From the cell containing the given text, extract its center point as (x, y) coordinate. 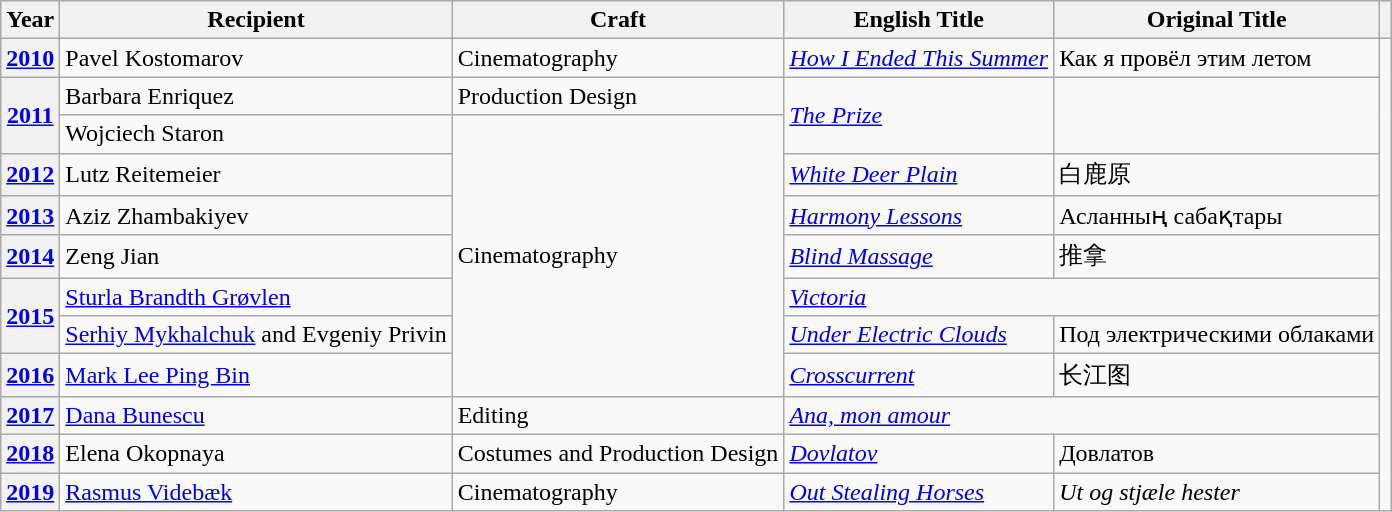
Как я провёл этим летом (1217, 58)
Dana Bunescu (256, 415)
推拿 (1217, 256)
Original Title (1217, 20)
Aziz Zhambakiyev (256, 216)
2012 (30, 174)
2015 (30, 316)
Довлатов (1217, 453)
Serhiy Mykhalchuk and Evgeniy Privin (256, 335)
白鹿原 (1217, 174)
Lutz Reitemeier (256, 174)
2014 (30, 256)
Zeng Jian (256, 256)
Costumes and Production Design (618, 453)
Year (30, 20)
2010 (30, 58)
Elena Okopnaya (256, 453)
The Prize (919, 115)
Harmony Lessons (919, 216)
Recipient (256, 20)
2011 (30, 115)
Blind Massage (919, 256)
Ut og stjæle hester (1217, 491)
Craft (618, 20)
English Title (919, 20)
2019 (30, 491)
2013 (30, 216)
Production Design (618, 96)
Crosscurrent (919, 376)
Out Stealing Horses (919, 491)
Editing (618, 415)
Асланның сабақтары (1217, 216)
Sturla Brandth Grøvlen (256, 297)
Ana, mon amour (1082, 415)
Victoria (1082, 297)
Mark Lee Ping Bin (256, 376)
2016 (30, 376)
Dovlatov (919, 453)
Barbara Enriquez (256, 96)
Wojciech Staron (256, 134)
2018 (30, 453)
White Deer Plain (919, 174)
Rasmus Videbæk (256, 491)
Под электрическими облаками (1217, 335)
长江图 (1217, 376)
Under Electric Clouds (919, 335)
How I Ended This Summer (919, 58)
Pavel Kostomarov (256, 58)
2017 (30, 415)
